Find where the given text appears and provide that cell's center as (X, Y) coordinate. 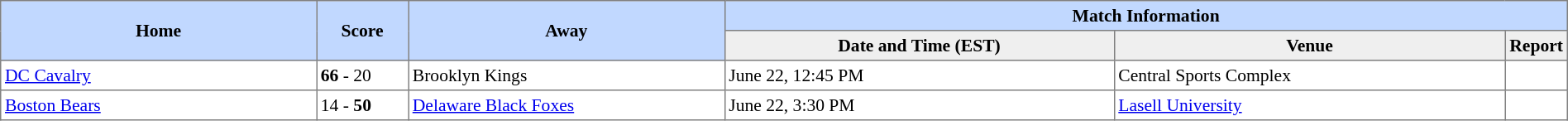
Central Sports Complex (1310, 75)
Lasell University (1310, 105)
14 - 50 (362, 105)
DC Cavalry (159, 75)
Boston Bears (159, 105)
Away (566, 31)
66 - 20 (362, 75)
June 22, 12:45 PM (920, 75)
Home (159, 31)
Report (1537, 46)
Match Information (1146, 16)
Venue (1310, 46)
Score (362, 31)
Delaware Black Foxes (566, 105)
June 22, 3:30 PM (920, 105)
Brooklyn Kings (566, 75)
Date and Time (EST) (920, 46)
